Determine the [x, y] coordinate at the center of the cell enclosing the given text.  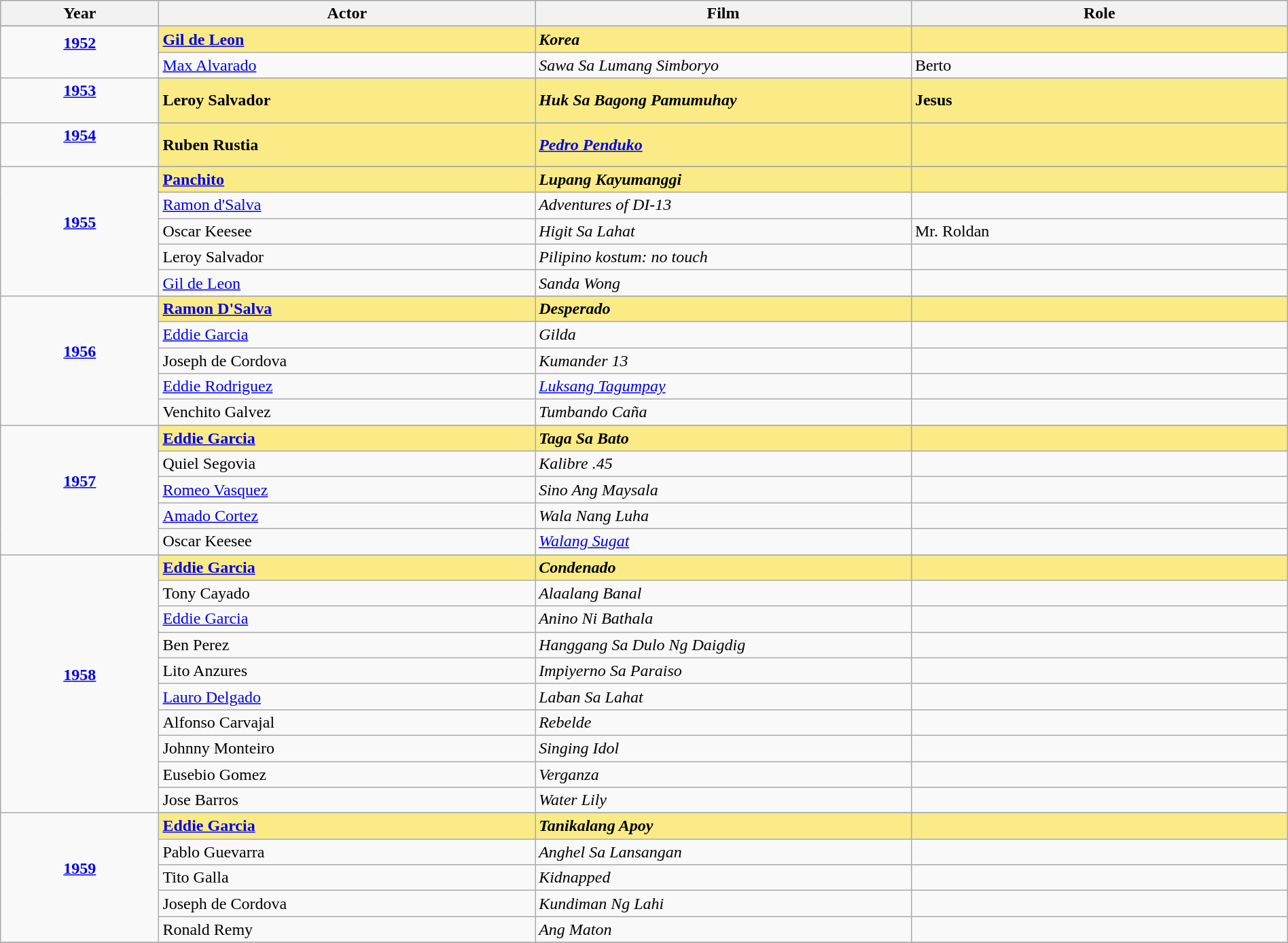
Ben Perez [347, 645]
Anghel Sa Lansangan [723, 852]
Taga Sa Bato [723, 438]
Lupang Kayumanggi [723, 179]
Year [80, 14]
Amado Cortez [347, 516]
Sino Ang Maysala [723, 490]
Jose Barros [347, 800]
Pilipino kostum: no touch [723, 257]
Gilda [723, 334]
Tony Cayado [347, 593]
Film [723, 14]
Alfonso Carvajal [347, 722]
Kundiman Ng Lahi [723, 904]
1953 [80, 101]
Tanikalang Apoy [723, 826]
Laban Sa Lahat [723, 696]
1958 [80, 683]
Role [1099, 14]
Alaalang Banal [723, 593]
Huk Sa Bagong Pamumuhay [723, 101]
Ramon D'Salva [347, 308]
Lauro Delgado [347, 696]
Sawa Sa Lumang Simboryo [723, 65]
Tito Galla [347, 878]
1957 [80, 490]
1959 [80, 878]
Condenado [723, 567]
Sanda Wong [723, 283]
Rebelde [723, 722]
Ang Maton [723, 929]
Higit Sa Lahat [723, 231]
1955 [80, 231]
Eusebio Gomez [347, 774]
Ruben Rustia [347, 144]
Panchito [347, 179]
Mr. Roldan [1099, 231]
Adventures of DI-13 [723, 205]
Tumbando Caña [723, 412]
Jesus [1099, 101]
Ramon d'Salva [347, 205]
Kumander 13 [723, 361]
Venchito Galvez [347, 412]
Pablo Guevarra [347, 852]
Anino Ni Bathala [723, 619]
1954 [80, 144]
Water Lily [723, 800]
Max Alvarado [347, 65]
Kalibre .45 [723, 464]
Desperado [723, 308]
Berto [1099, 65]
Hanggang Sa Dulo Ng Daigdig [723, 645]
Kidnapped [723, 878]
1956 [80, 360]
Ronald Remy [347, 929]
Romeo Vasquez [347, 490]
Johnny Monteiro [347, 748]
Impiyerno Sa Paraiso [723, 671]
Verganza [723, 774]
Pedro Penduko [723, 144]
Lito Anzures [347, 671]
Eddie Rodriguez [347, 387]
Walang Sugat [723, 541]
Quiel Segovia [347, 464]
1952 [80, 52]
Korea [723, 39]
Luksang Tagumpay [723, 387]
Actor [347, 14]
Wala Nang Luha [723, 516]
Singing Idol [723, 748]
